Output the (x, y) coordinate of the center of the cell containing the given text.  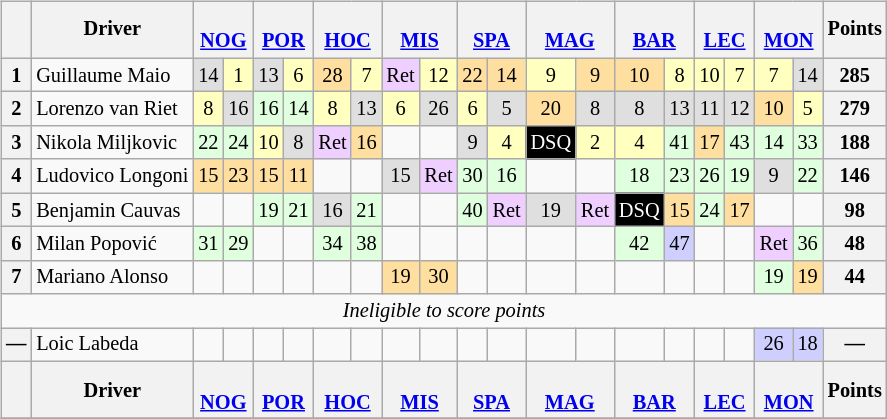
285 (855, 75)
40 (473, 210)
Nikola Miljkovic (112, 143)
188 (855, 143)
42 (639, 244)
279 (855, 109)
98 (855, 210)
43 (740, 143)
Guillaume Maio (112, 75)
Milan Popović (112, 244)
34 (332, 244)
28 (332, 75)
29 (238, 244)
47 (679, 244)
41 (679, 143)
Lorenzo van Riet (112, 109)
20 (551, 109)
3 (16, 143)
Ludovico Longoni (112, 176)
Mariano Alonso (112, 277)
146 (855, 176)
48 (855, 244)
Loic Labeda (112, 345)
33 (808, 143)
36 (808, 244)
44 (855, 277)
31 (208, 244)
Ineligible to score points (444, 311)
Benjamin Cauvas (112, 210)
38 (366, 244)
